From the cell containing the given text, extract its center point as (X, Y) coordinate. 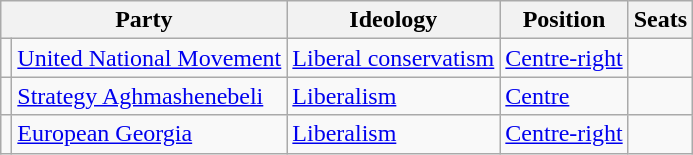
United National Movement (150, 58)
Liberal conservatism (394, 58)
Party (144, 20)
European Georgia (150, 134)
Ideology (394, 20)
Seats (660, 20)
Position (564, 20)
Strategy Aghmashenebeli (150, 96)
Centre (564, 96)
